Provide the (X, Y) coordinate of the cell's center where the given text is located.  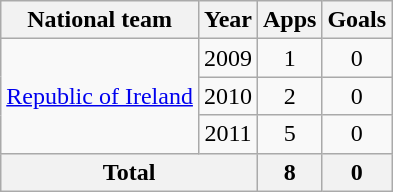
5 (289, 134)
Republic of Ireland (100, 96)
National team (100, 20)
2011 (228, 134)
Year (228, 20)
Apps (289, 20)
1 (289, 58)
Total (130, 172)
2009 (228, 58)
2010 (228, 96)
8 (289, 172)
2 (289, 96)
Goals (357, 20)
